Capture the cell that displays the provided text and extract its [X, Y] central coordinate. 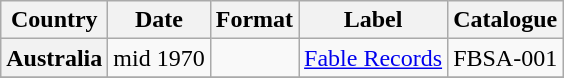
Format [254, 20]
Catalogue [506, 20]
FBSA-001 [506, 58]
Date [159, 20]
mid 1970 [159, 58]
Fable Records [374, 58]
Australia [54, 58]
Country [54, 20]
Label [374, 20]
